Search for the cell housing the specified text and yield its [X, Y] center coordinate. 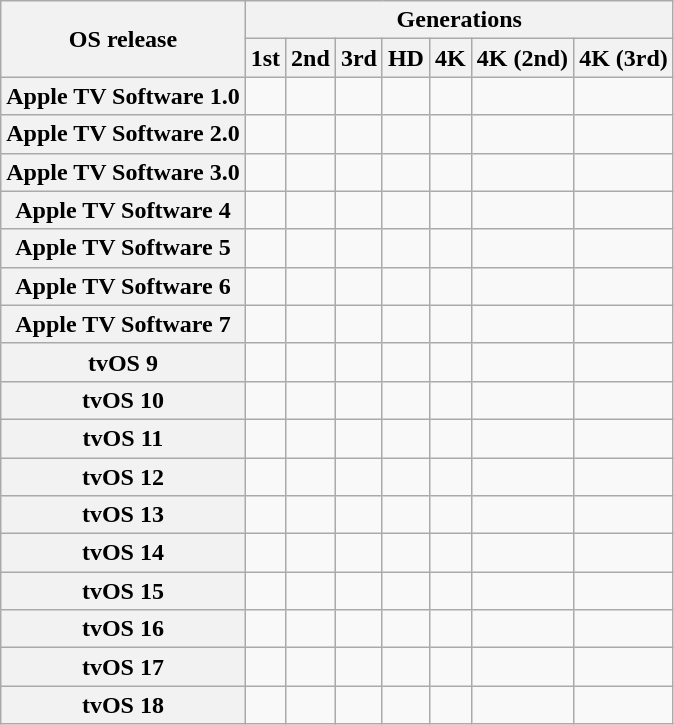
tvOS 17 [123, 667]
tvOS 12 [123, 477]
tvOS 14 [123, 553]
tvOS 18 [123, 705]
4K (3rd) [624, 58]
tvOS 15 [123, 591]
tvOS 13 [123, 515]
1st [265, 58]
tvOS 9 [123, 362]
Generations [459, 20]
OS release [123, 39]
4K (2nd) [522, 58]
4K [450, 58]
2nd [311, 58]
Apple TV Software 5 [123, 248]
tvOS 11 [123, 438]
Apple TV Software 1.0 [123, 96]
HD [406, 58]
Apple TV Software 2.0 [123, 134]
Apple TV Software 7 [123, 324]
Apple TV Software 4 [123, 210]
tvOS 16 [123, 629]
Apple TV Software 3.0 [123, 172]
3rd [358, 58]
Apple TV Software 6 [123, 286]
tvOS 10 [123, 400]
